For the text-containing cell, return its midpoint in [x, y] coordinate format. 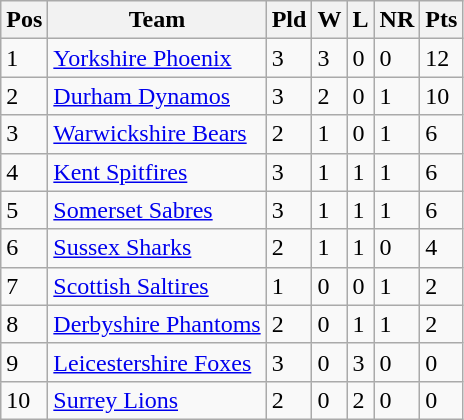
8 [24, 324]
5 [24, 210]
NR [397, 20]
Sussex Sharks [157, 248]
Pld [289, 20]
Leicestershire Foxes [157, 362]
Derbyshire Phantoms [157, 324]
Pts [442, 20]
Yorkshire Phoenix [157, 58]
Surrey Lions [157, 400]
Team [157, 20]
Scottish Saltires [157, 286]
9 [24, 362]
Warwickshire Bears [157, 134]
Kent Spitfires [157, 172]
W [330, 20]
12 [442, 58]
Pos [24, 20]
Durham Dynamos [157, 96]
Somerset Sabres [157, 210]
7 [24, 286]
L [360, 20]
